Return (x, y) of the center of cell containing provided text 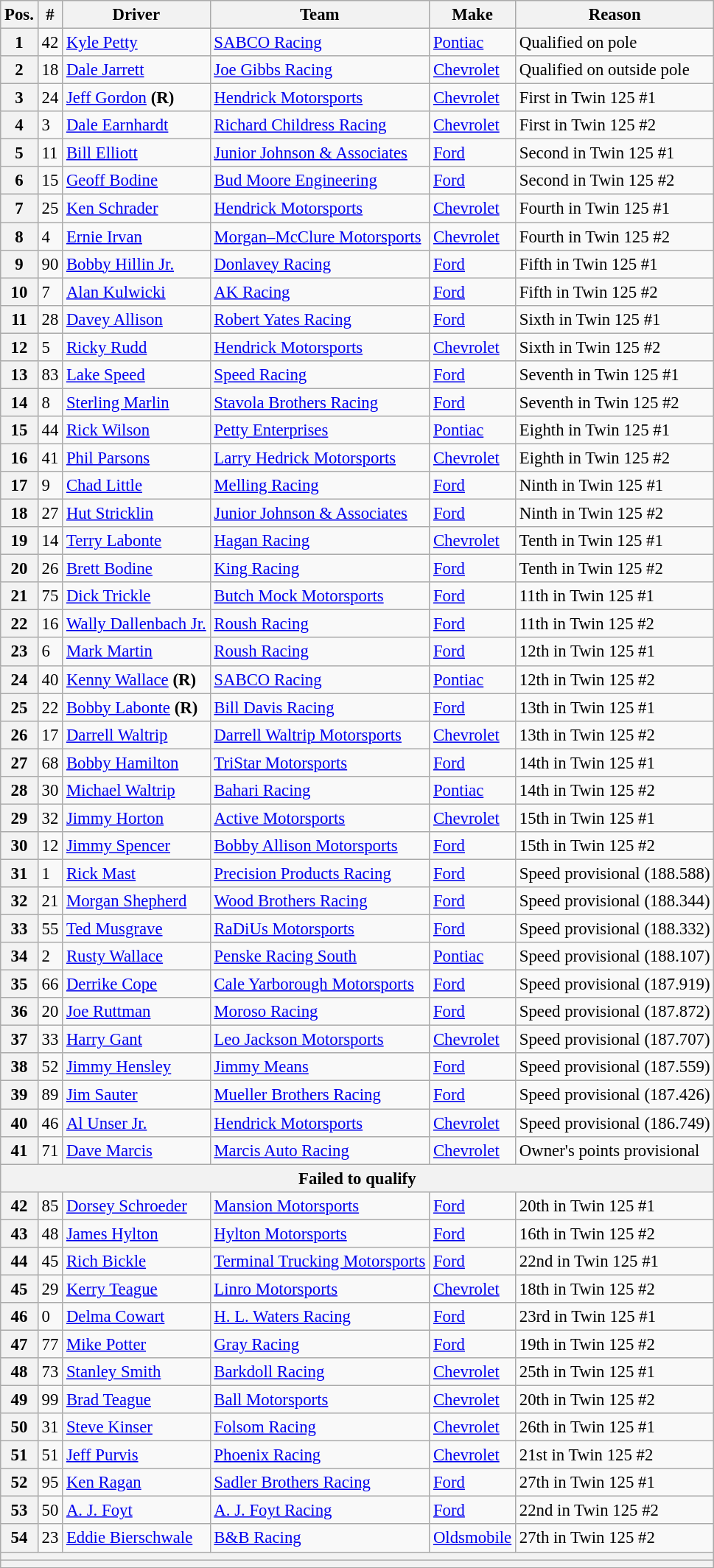
# (50, 15)
13th in Twin 125 #2 (615, 735)
18th in Twin 125 #2 (615, 1289)
Fifth in Twin 125 #1 (615, 264)
Sterling Marlin (136, 402)
Bobby Hamilton (136, 763)
12th in Twin 125 #2 (615, 679)
Davey Allison (136, 319)
37 (19, 1040)
Penske Racing South (320, 956)
39 (19, 1095)
20th in Twin 125 #1 (615, 1205)
26th in Twin 125 #1 (615, 1427)
15th in Twin 125 #2 (615, 846)
19 (19, 541)
43 (19, 1233)
49 (19, 1400)
25th in Twin 125 #1 (615, 1372)
16th in Twin 125 #2 (615, 1233)
68 (50, 763)
73 (50, 1372)
Reason (615, 15)
Fifth in Twin 125 #2 (615, 292)
Morgan–McClure Motorsports (320, 237)
83 (50, 375)
Ninth in Twin 125 #1 (615, 486)
Rusty Wallace (136, 956)
13th in Twin 125 #1 (615, 707)
13 (19, 375)
A. J. Foyt Racing (320, 1511)
23rd in Twin 125 #1 (615, 1317)
Eighth in Twin 125 #1 (615, 430)
Terry Labonte (136, 541)
Darrell Waltrip Motorsports (320, 735)
Dave Marcis (136, 1150)
Brett Bodine (136, 569)
10 (19, 292)
Speed provisional (187.559) (615, 1068)
Moroso Racing (320, 1012)
Rich Bickle (136, 1261)
Wood Brothers Racing (320, 901)
Robert Yates Racing (320, 319)
Owner's points provisional (615, 1150)
Kyle Petty (136, 43)
Jeff Purvis (136, 1455)
Dale Jarrett (136, 70)
Oldsmobile (473, 1539)
71 (50, 1150)
85 (50, 1205)
Bobby Hillin Jr. (136, 264)
Speed provisional (188.107) (615, 956)
Tenth in Twin 125 #2 (615, 569)
Pos. (19, 15)
Hagan Racing (320, 541)
Bahari Racing (320, 791)
Sixth in Twin 125 #2 (615, 347)
Ken Schrader (136, 209)
Terminal Trucking Motorsports (320, 1261)
Qualified on pole (615, 43)
Jimmy Hensley (136, 1068)
Darrell Waltrip (136, 735)
34 (19, 956)
Fourth in Twin 125 #2 (615, 237)
Derrike Cope (136, 984)
Barkdoll Racing (320, 1372)
Delma Cowart (136, 1317)
King Racing (320, 569)
Speed provisional (187.919) (615, 984)
H. L. Waters Racing (320, 1317)
Failed to qualify (357, 1178)
B&B Racing (320, 1539)
Speed provisional (186.749) (615, 1123)
Rick Wilson (136, 430)
Leo Jackson Motorsports (320, 1040)
Sadler Brothers Racing (320, 1483)
Joe Gibbs Racing (320, 70)
Stavola Brothers Racing (320, 402)
77 (50, 1344)
Speed provisional (188.332) (615, 929)
Geoff Bodine (136, 181)
Second in Twin 125 #1 (615, 153)
Lake Speed (136, 375)
Speed provisional (188.344) (615, 901)
Gray Racing (320, 1344)
14th in Twin 125 #2 (615, 791)
Jimmy Means (320, 1068)
Dorsey Schroeder (136, 1205)
35 (19, 984)
Larry Hedrick Motorsports (320, 458)
95 (50, 1483)
90 (50, 264)
Stanley Smith (136, 1372)
Mueller Brothers Racing (320, 1095)
14th in Twin 125 #1 (615, 763)
Speed provisional (187.707) (615, 1040)
Speed provisional (188.588) (615, 873)
Driver (136, 15)
54 (19, 1539)
15th in Twin 125 #1 (615, 818)
Mansion Motorsports (320, 1205)
Donlavey Racing (320, 264)
0 (50, 1317)
Active Motorsports (320, 818)
38 (19, 1068)
Ernie Irvan (136, 237)
89 (50, 1095)
Folsom Racing (320, 1427)
Morgan Shepherd (136, 901)
Hylton Motorsports (320, 1233)
Chad Little (136, 486)
Precision Products Racing (320, 873)
Cale Yarborough Motorsports (320, 984)
Jimmy Horton (136, 818)
19th in Twin 125 #2 (615, 1344)
20th in Twin 125 #2 (615, 1400)
Al Unser Jr. (136, 1123)
22nd in Twin 125 #1 (615, 1261)
Seventh in Twin 125 #1 (615, 375)
66 (50, 984)
Brad Teague (136, 1400)
22nd in Twin 125 #2 (615, 1511)
Ninth in Twin 125 #2 (615, 514)
Ted Musgrave (136, 929)
Mark Martin (136, 652)
Michael Waltrip (136, 791)
Butch Mock Motorsports (320, 596)
Tenth in Twin 125 #1 (615, 541)
A. J. Foyt (136, 1511)
36 (19, 1012)
Eddie Bierschwale (136, 1539)
Mike Potter (136, 1344)
Qualified on outside pole (615, 70)
AK Racing (320, 292)
21st in Twin 125 #2 (615, 1455)
Jimmy Spencer (136, 846)
Rick Mast (136, 873)
Make (473, 15)
Petty Enterprises (320, 430)
Alan Kulwicki (136, 292)
47 (19, 1344)
Ken Ragan (136, 1483)
Bill Elliott (136, 153)
Marcis Auto Racing (320, 1150)
Phil Parsons (136, 458)
James Hylton (136, 1233)
99 (50, 1400)
Speed provisional (187.426) (615, 1095)
Ball Motorsports (320, 1400)
Phoenix Racing (320, 1455)
Harry Gant (136, 1040)
75 (50, 596)
Joe Ruttman (136, 1012)
First in Twin 125 #2 (615, 125)
Kenny Wallace (R) (136, 679)
Richard Childress Racing (320, 125)
Sixth in Twin 125 #1 (615, 319)
Eighth in Twin 125 #2 (615, 458)
Melling Racing (320, 486)
RaDiUs Motorsports (320, 929)
Jeff Gordon (R) (136, 98)
Kerry Teague (136, 1289)
11th in Twin 125 #1 (615, 596)
Second in Twin 125 #2 (615, 181)
Ricky Rudd (136, 347)
Dale Earnhardt (136, 125)
Wally Dallenbach Jr. (136, 624)
Fourth in Twin 125 #1 (615, 209)
Speed Racing (320, 375)
11th in Twin 125 #2 (615, 624)
12th in Twin 125 #1 (615, 652)
55 (50, 929)
Bobby Labonte (R) (136, 707)
Steve Kinser (136, 1427)
Bud Moore Engineering (320, 181)
Bill Davis Racing (320, 707)
Linro Motorsports (320, 1289)
Bobby Allison Motorsports (320, 846)
Team (320, 15)
53 (19, 1511)
TriStar Motorsports (320, 763)
27th in Twin 125 #1 (615, 1483)
Seventh in Twin 125 #2 (615, 402)
Jim Sauter (136, 1095)
27th in Twin 125 #2 (615, 1539)
Hut Stricklin (136, 514)
First in Twin 125 #1 (615, 98)
Dick Trickle (136, 596)
Speed provisional (187.872) (615, 1012)
